From the cell containing the given text, extract its center point as (x, y) coordinate. 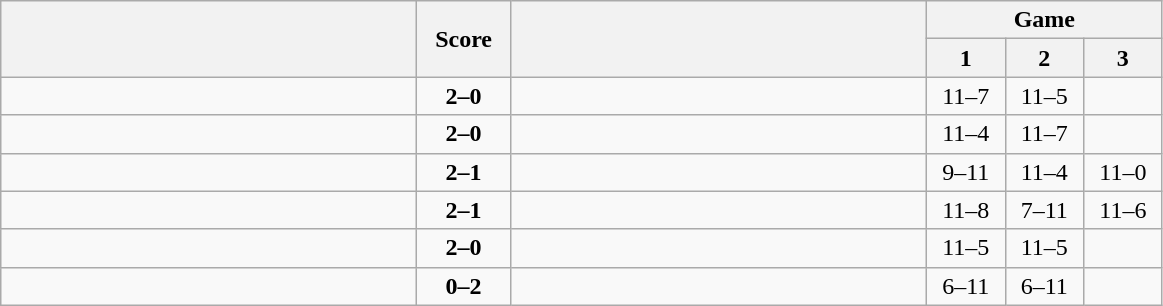
9–11 (966, 172)
1 (966, 58)
Score (464, 39)
3 (1124, 58)
11–0 (1124, 172)
Game (1044, 20)
11–6 (1124, 210)
7–11 (1044, 210)
11–8 (966, 210)
0–2 (464, 286)
2 (1044, 58)
